Capture the cell that displays the provided text and extract its [X, Y] central coordinate. 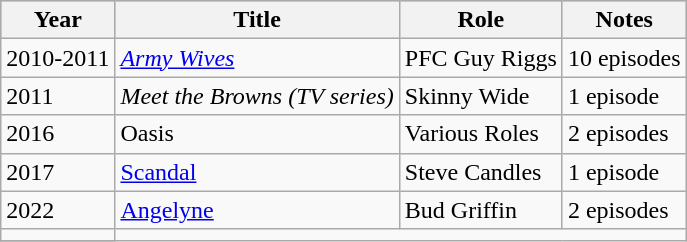
2011 [58, 96]
2022 [58, 210]
Various Roles [480, 134]
2016 [58, 134]
10 episodes [624, 58]
Year [58, 20]
PFC Guy Riggs [480, 58]
Meet the Browns (TV series) [257, 96]
Army Wives [257, 58]
2017 [58, 172]
Skinny Wide [480, 96]
Angelyne [257, 210]
Title [257, 20]
Oasis [257, 134]
Steve Candles [480, 172]
Notes [624, 20]
2010-2011 [58, 58]
Scandal [257, 172]
Bud Griffin [480, 210]
Role [480, 20]
